Capture the cell that displays the provided text and extract its [X, Y] central coordinate. 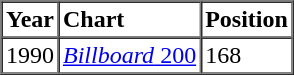
Position [247, 20]
Year [30, 20]
Chart [129, 20]
168 [247, 56]
1990 [30, 56]
Billboard 200 [129, 56]
